Provide the (X, Y) coordinate of the cell's center where the given text is located.  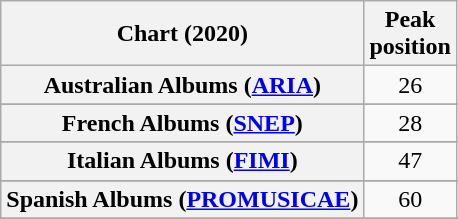
Italian Albums (FIMI) (182, 161)
28 (410, 123)
Spanish Albums (PROMUSICAE) (182, 199)
Peakposition (410, 34)
60 (410, 199)
French Albums (SNEP) (182, 123)
Australian Albums (ARIA) (182, 85)
26 (410, 85)
Chart (2020) (182, 34)
47 (410, 161)
